Pinpoint the cell where the given text exists, returning its [x, y] midpoint coordinate. 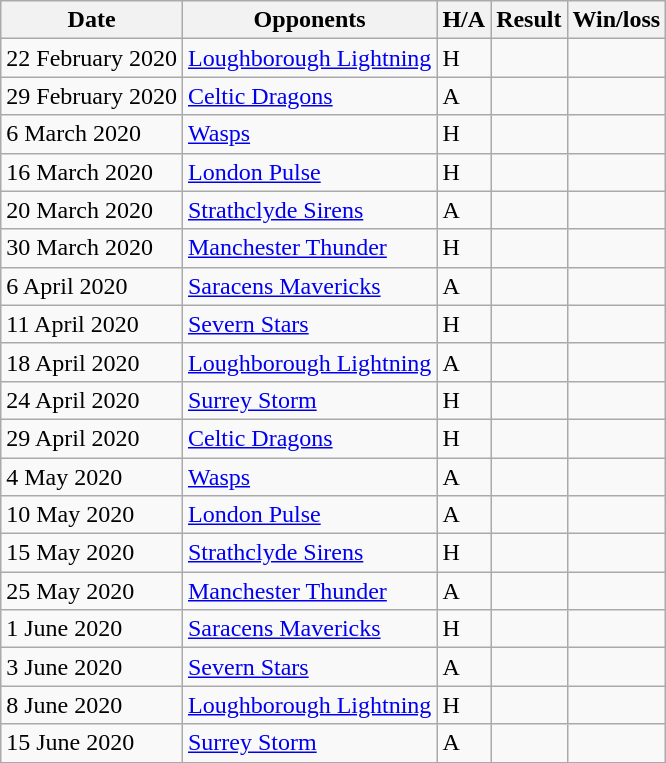
25 May 2020 [92, 591]
Date [92, 20]
16 March 2020 [92, 172]
H/A [464, 20]
29 April 2020 [92, 438]
22 February 2020 [92, 58]
24 April 2020 [92, 400]
Win/loss [616, 20]
4 May 2020 [92, 477]
Result [529, 20]
11 April 2020 [92, 324]
10 May 2020 [92, 515]
15 June 2020 [92, 743]
15 May 2020 [92, 553]
3 June 2020 [92, 667]
8 June 2020 [92, 705]
20 March 2020 [92, 210]
18 April 2020 [92, 362]
6 March 2020 [92, 134]
Opponents [309, 20]
30 March 2020 [92, 248]
6 April 2020 [92, 286]
1 June 2020 [92, 629]
29 February 2020 [92, 96]
